From the cell containing the given text, extract its center point as (x, y) coordinate. 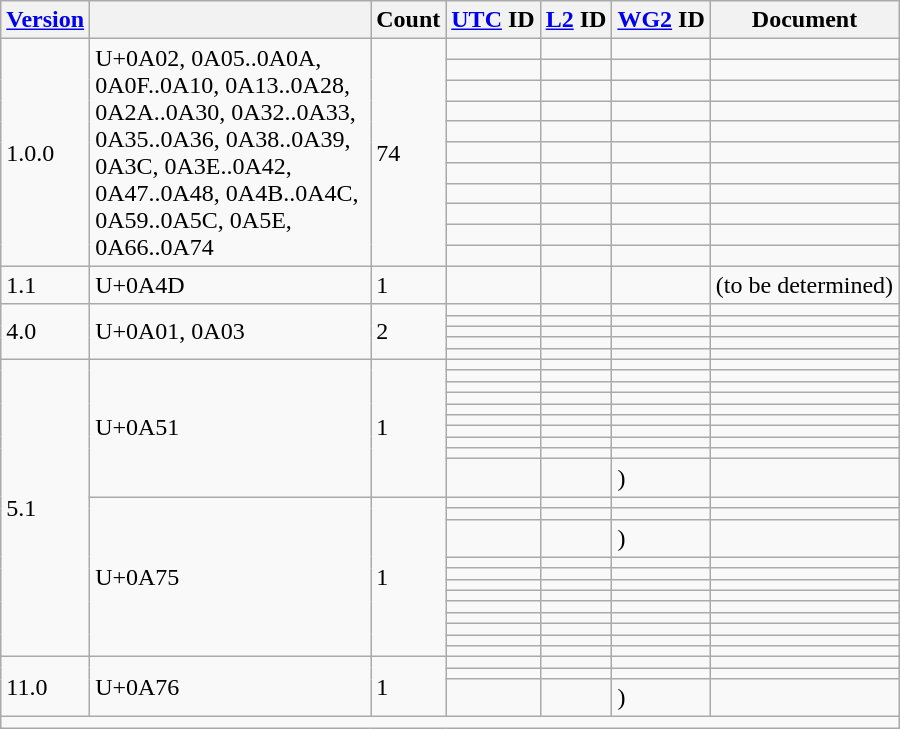
U+0A01, 0A03 (230, 332)
1.1 (46, 285)
WG2 ID (661, 20)
5.1 (46, 508)
2 (408, 332)
UTC ID (493, 20)
4.0 (46, 332)
U+0A51 (230, 428)
74 (408, 152)
U+0A76 (230, 687)
Document (804, 20)
Count (408, 20)
1.0.0 (46, 152)
11.0 (46, 687)
U+0A4D (230, 285)
U+0A75 (230, 577)
(to be determined) (804, 285)
Version (46, 20)
L2 ID (576, 20)
